Return [X, Y] of the center of cell containing provided text 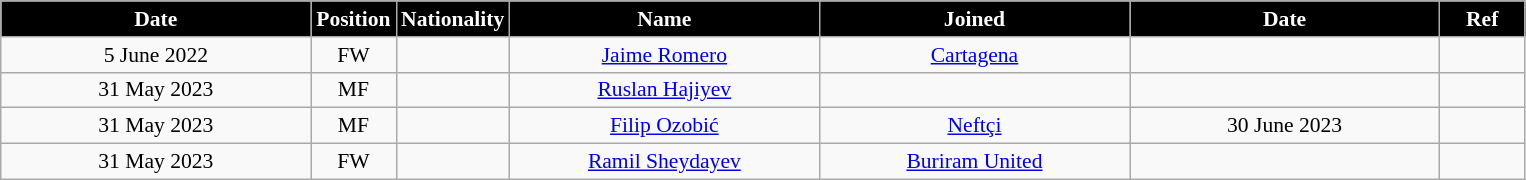
Ramil Sheydayev [664, 162]
Cartagena [974, 55]
Ruslan Hajiyev [664, 90]
5 June 2022 [156, 55]
Buriram United [974, 162]
Nationality [452, 19]
Position [354, 19]
Joined [974, 19]
30 June 2023 [1285, 126]
Name [664, 19]
Filip Ozobić [664, 126]
Jaime Romero [664, 55]
Ref [1482, 19]
Neftçi [974, 126]
